Output the [X, Y] coordinate of the center of the cell containing the given text.  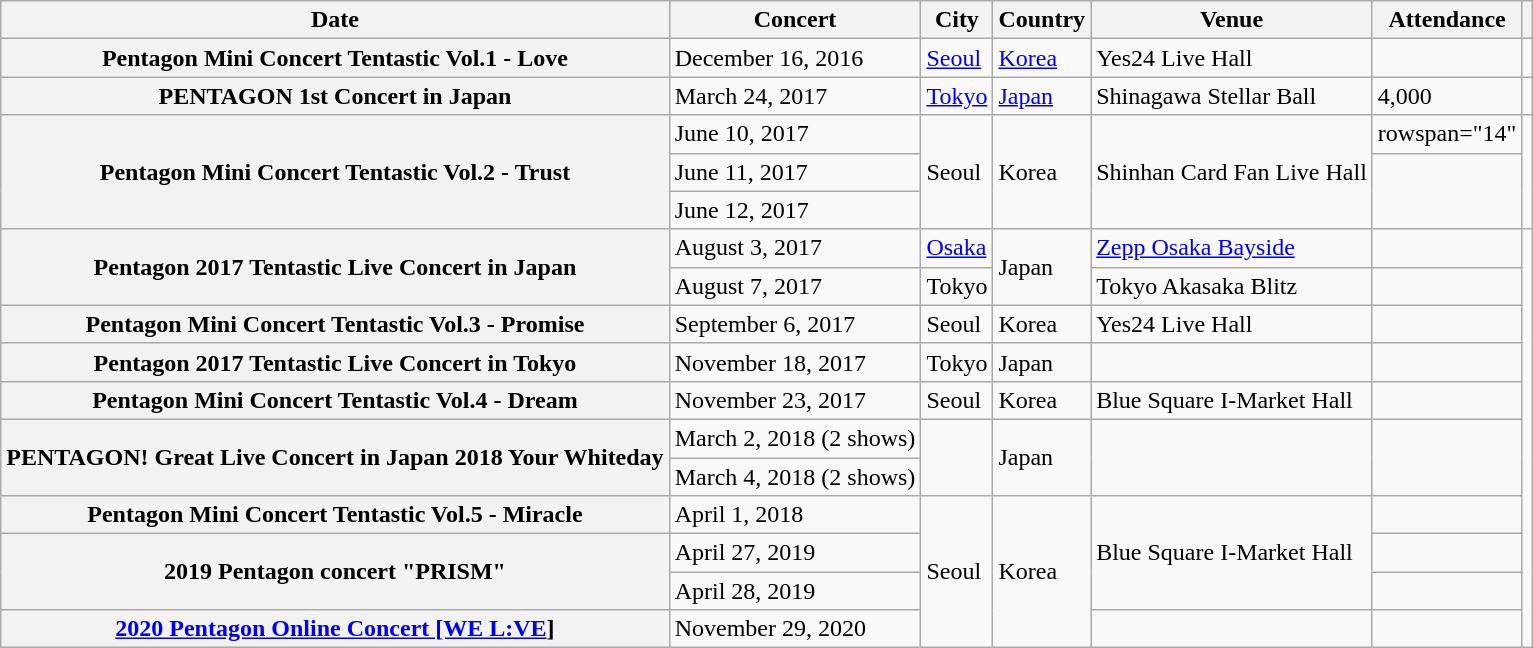
4,000 [1447, 96]
City [957, 20]
Pentagon 2017 Tentastic Live Concert in Japan [335, 267]
Pentagon Mini Concert Tentastic Vol.3 - Promise [335, 324]
Attendance [1447, 20]
March 2, 2018 (2 shows) [795, 438]
April 28, 2019 [795, 591]
December 16, 2016 [795, 58]
Date [335, 20]
August 7, 2017 [795, 286]
Shinagawa Stellar Ball [1232, 96]
June 12, 2017 [795, 210]
March 24, 2017 [795, 96]
November 29, 2020 [795, 629]
September 6, 2017 [795, 324]
rowspan="14" [1447, 134]
Shinhan Card Fan Live Hall [1232, 172]
Pentagon Mini Concert Tentastic Vol.4 - Dream [335, 400]
April 1, 2018 [795, 515]
Pentagon 2017 Tentastic Live Concert in Tokyo [335, 362]
June 11, 2017 [795, 172]
PENTAGON 1st Concert in Japan [335, 96]
PENTAGON! Great Live Concert in Japan 2018 Your Whiteday [335, 457]
November 18, 2017 [795, 362]
November 23, 2017 [795, 400]
Pentagon Mini Concert Tentastic Vol.1 - Love [335, 58]
June 10, 2017 [795, 134]
Venue [1232, 20]
Country [1042, 20]
Concert [795, 20]
2020 Pentagon Online Concert [WE L:VE] [335, 629]
April 27, 2019 [795, 553]
August 3, 2017 [795, 248]
March 4, 2018 (2 shows) [795, 477]
Tokyo Akasaka Blitz [1232, 286]
Osaka [957, 248]
Pentagon Mini Concert Tentastic Vol.2 - Trust [335, 172]
Zepp Osaka Bayside [1232, 248]
Pentagon Mini Concert Tentastic Vol.5 - Miracle [335, 515]
2019 Pentagon concert "PRISM" [335, 572]
